Determine the [X, Y] coordinate at the center of the cell enclosing the given text.  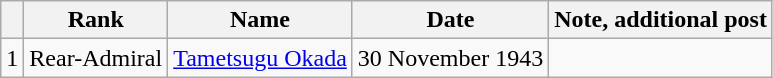
Rear-Admiral [96, 58]
Date [450, 20]
Name [260, 20]
Tametsugu Okada [260, 58]
1 [12, 58]
30 November 1943 [450, 58]
Rank [96, 20]
Note, additional post [661, 20]
